Provide the (X, Y) coordinate of the cell's center where the given text is located.  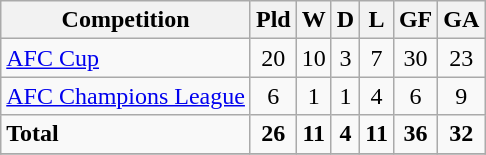
32 (462, 134)
Total (126, 134)
L (377, 20)
3 (345, 58)
26 (273, 134)
10 (314, 58)
GA (462, 20)
23 (462, 58)
Competition (126, 20)
9 (462, 96)
Pld (273, 20)
7 (377, 58)
AFC Champions League (126, 96)
D (345, 20)
W (314, 20)
AFC Cup (126, 58)
20 (273, 58)
36 (415, 134)
GF (415, 20)
30 (415, 58)
